Find where the given text appears and provide that cell's center as (x, y) coordinate. 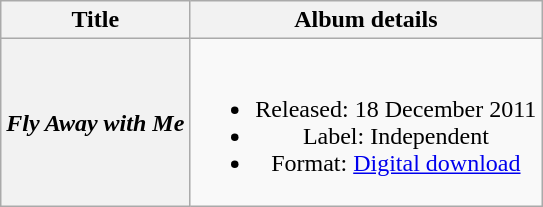
Fly Away with Me (96, 122)
Title (96, 20)
Album details (366, 20)
Released: 18 December 2011Label: IndependentFormat: Digital download (366, 122)
